Search for the cell housing the specified text and yield its [X, Y] center coordinate. 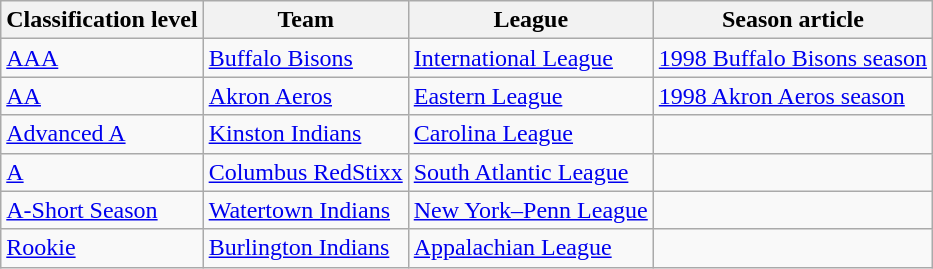
Advanced A [102, 134]
Columbus RedStixx [306, 172]
Buffalo Bisons [306, 58]
Carolina League [530, 134]
International League [530, 58]
1998 Akron Aeros season [792, 96]
A-Short Season [102, 210]
AAA [102, 58]
Team [306, 20]
Akron Aeros [306, 96]
Appalachian League [530, 248]
Season article [792, 20]
Burlington Indians [306, 248]
AA [102, 96]
Classification level [102, 20]
Eastern League [530, 96]
1998 Buffalo Bisons season [792, 58]
South Atlantic League [530, 172]
League [530, 20]
New York–Penn League [530, 210]
Watertown Indians [306, 210]
Kinston Indians [306, 134]
Rookie [102, 248]
A [102, 172]
